Locate the cell with the specified text and output its [X, Y] center coordinate. 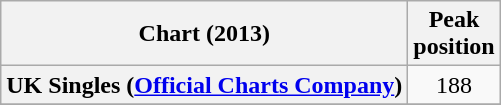
Chart (2013) [204, 34]
UK Singles (Official Charts Company) [204, 85]
188 [454, 85]
Peakposition [454, 34]
